For the text-containing cell, return its midpoint in [x, y] coordinate format. 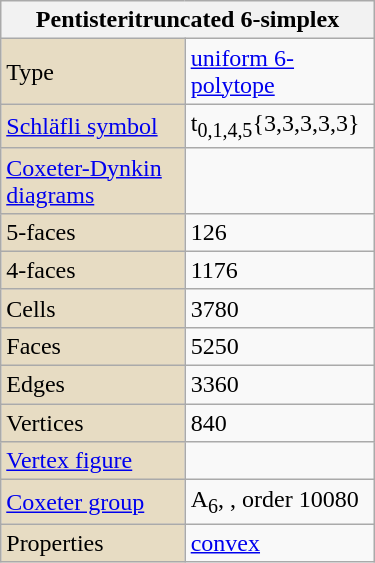
convex [280, 543]
uniform 6-polytope [280, 72]
Properties [93, 543]
t0,1,4,5{3,3,3,3,3} [280, 126]
Type [93, 72]
3780 [280, 308]
126 [280, 232]
Vertex figure [93, 461]
3360 [280, 385]
1176 [280, 270]
840 [280, 423]
Schläfli symbol [93, 126]
Vertices [93, 423]
5250 [280, 346]
Coxeter-Dynkin diagrams [93, 180]
4-faces [93, 270]
Pentisteritruncated 6-simplex [188, 20]
Edges [93, 385]
A6, , order 10080 [280, 502]
5-faces [93, 232]
Coxeter group [93, 502]
Faces [93, 346]
Cells [93, 308]
